Search for the cell housing the specified text and yield its (X, Y) center coordinate. 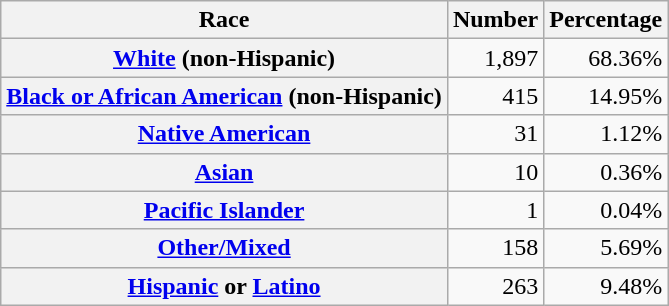
Race (224, 20)
9.48% (606, 286)
10 (495, 172)
1,897 (495, 58)
0.04% (606, 210)
14.95% (606, 96)
Pacific Islander (224, 210)
Number (495, 20)
5.69% (606, 248)
158 (495, 248)
Black or African American (non-Hispanic) (224, 96)
1 (495, 210)
Hispanic or Latino (224, 286)
415 (495, 96)
Native American (224, 134)
1.12% (606, 134)
31 (495, 134)
White (non-Hispanic) (224, 58)
68.36% (606, 58)
0.36% (606, 172)
Asian (224, 172)
Percentage (606, 20)
Other/Mixed (224, 248)
263 (495, 286)
